Capture the cell that displays the provided text and extract its [x, y] central coordinate. 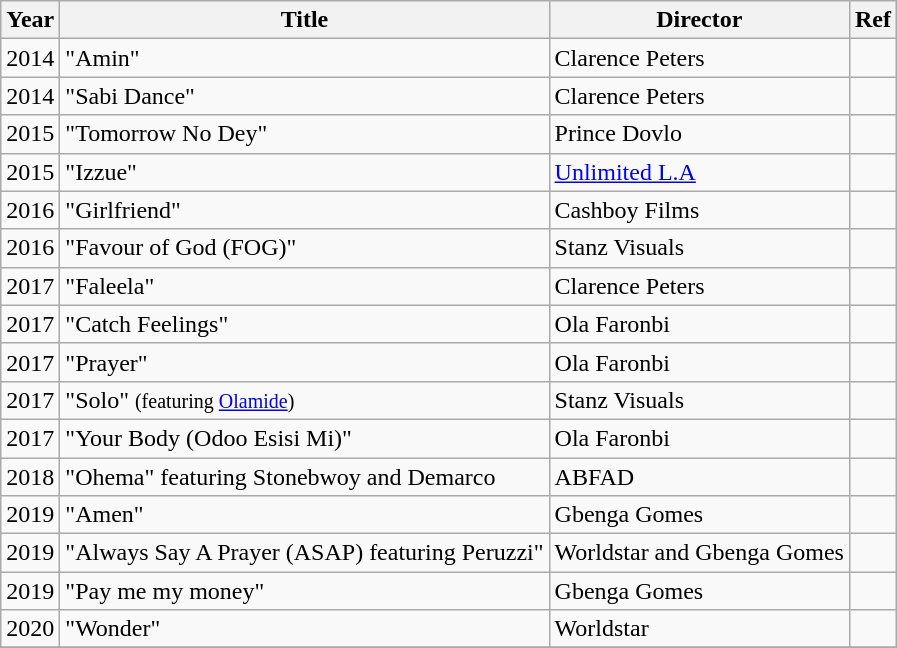
"Always Say A Prayer (ASAP) featuring Peruzzi" [304, 553]
"Amin" [304, 58]
"Girlfriend" [304, 210]
"Wonder" [304, 629]
"Faleela" [304, 286]
"Favour of God (FOG)" [304, 248]
Cashboy Films [699, 210]
"Solo" (featuring Olamide) [304, 400]
2018 [30, 477]
"Tomorrow No Dey" [304, 134]
"Prayer" [304, 362]
Worldstar [699, 629]
2020 [30, 629]
"Pay me my money" [304, 591]
"Sabi Dance" [304, 96]
ABFAD [699, 477]
Title [304, 20]
"Ohema" featuring Stonebwoy and Demarco [304, 477]
"Izzue" [304, 172]
Worldstar and Gbenga Gomes [699, 553]
Director [699, 20]
"Catch Feelings" [304, 324]
Prince Dovlo [699, 134]
Unlimited L.A [699, 172]
"Amen" [304, 515]
"Your Body (Odoo Esisi Mi)" [304, 438]
Ref [872, 20]
Year [30, 20]
